Detect which cell encompasses the target text, then output its [x, y] center coordinate. 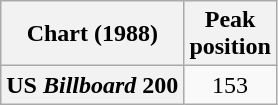
153 [230, 85]
Chart (1988) [92, 34]
Peakposition [230, 34]
US Billboard 200 [92, 85]
